Output the [x, y] coordinate of the center of the cell containing the given text.  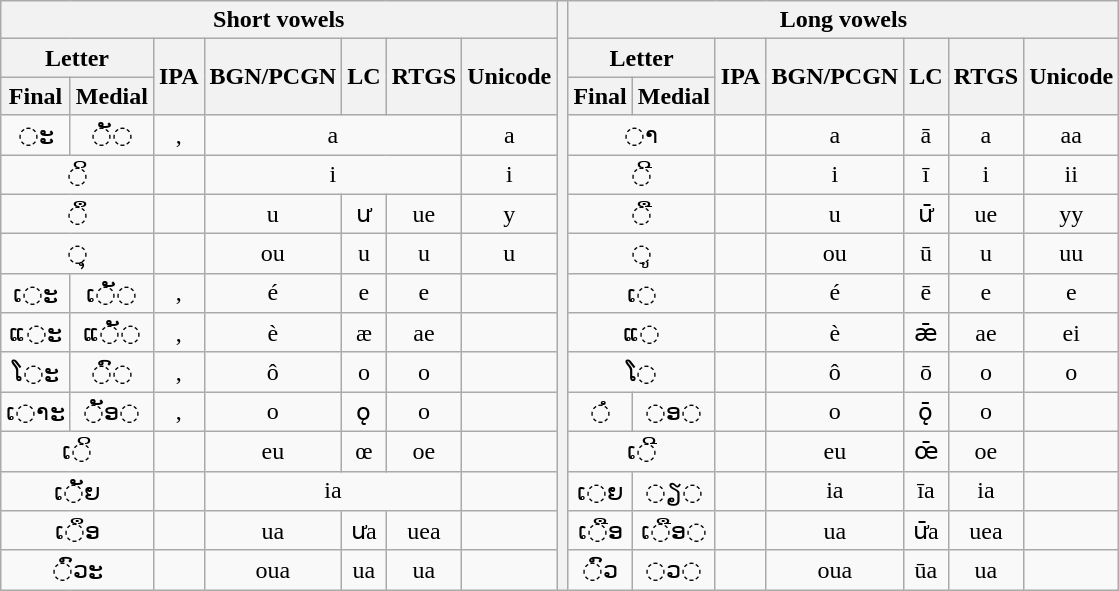
ē [926, 293]
ເ◌ີ [642, 451]
ເ◌ັຍ [78, 491]
aa [1072, 135]
ໂ◌ະ [36, 372]
ī [926, 174]
ō [926, 372]
ưa [364, 531]
ໂ◌ [642, 372]
◌ວ◌ [674, 570]
ư [364, 214]
ư̄a [926, 531]
ūa [926, 570]
◌ົ◌ [112, 372]
◌າ [642, 135]
ເ◌ຶອ [78, 531]
◌ຸ [78, 254]
ເ◌ິ [78, 451]
ເ◌ະ [36, 293]
Short vowels [279, 20]
◌ິ [78, 174]
yy [1072, 214]
uu [1072, 254]
y [510, 214]
◌ອ◌ [674, 412]
Long vowels [844, 20]
ǣ [926, 333]
ư̄ [926, 214]
◌ໍ [600, 412]
ເ◌ືອ [600, 531]
◌ັອ◌ [112, 412]
ii [1072, 174]
◌ົວ [600, 570]
ǫ [364, 412]
ǭ [926, 412]
ແ◌ັ◌ [112, 333]
◌ູ [642, 254]
ເ◌ັ◌ [112, 293]
ເ◌າະ [36, 412]
œ̄ [926, 451]
æ [364, 333]
◌ຽ◌ [674, 491]
ā [926, 135]
◌ັ◌ [112, 135]
ເ◌ືອ◌ [674, 531]
ū [926, 254]
īa [926, 491]
◌ະ [36, 135]
◌ຶ [78, 214]
◌ົວະ [78, 570]
œ [364, 451]
◌ື [642, 214]
◌ີ [642, 174]
ເ◌ [642, 293]
ເ◌ຍ [600, 491]
ແ◌ [642, 333]
ແ◌ະ [36, 333]
ei [1072, 333]
